Return the [x, y] coordinate for the center point of the cell that contains the specified text.  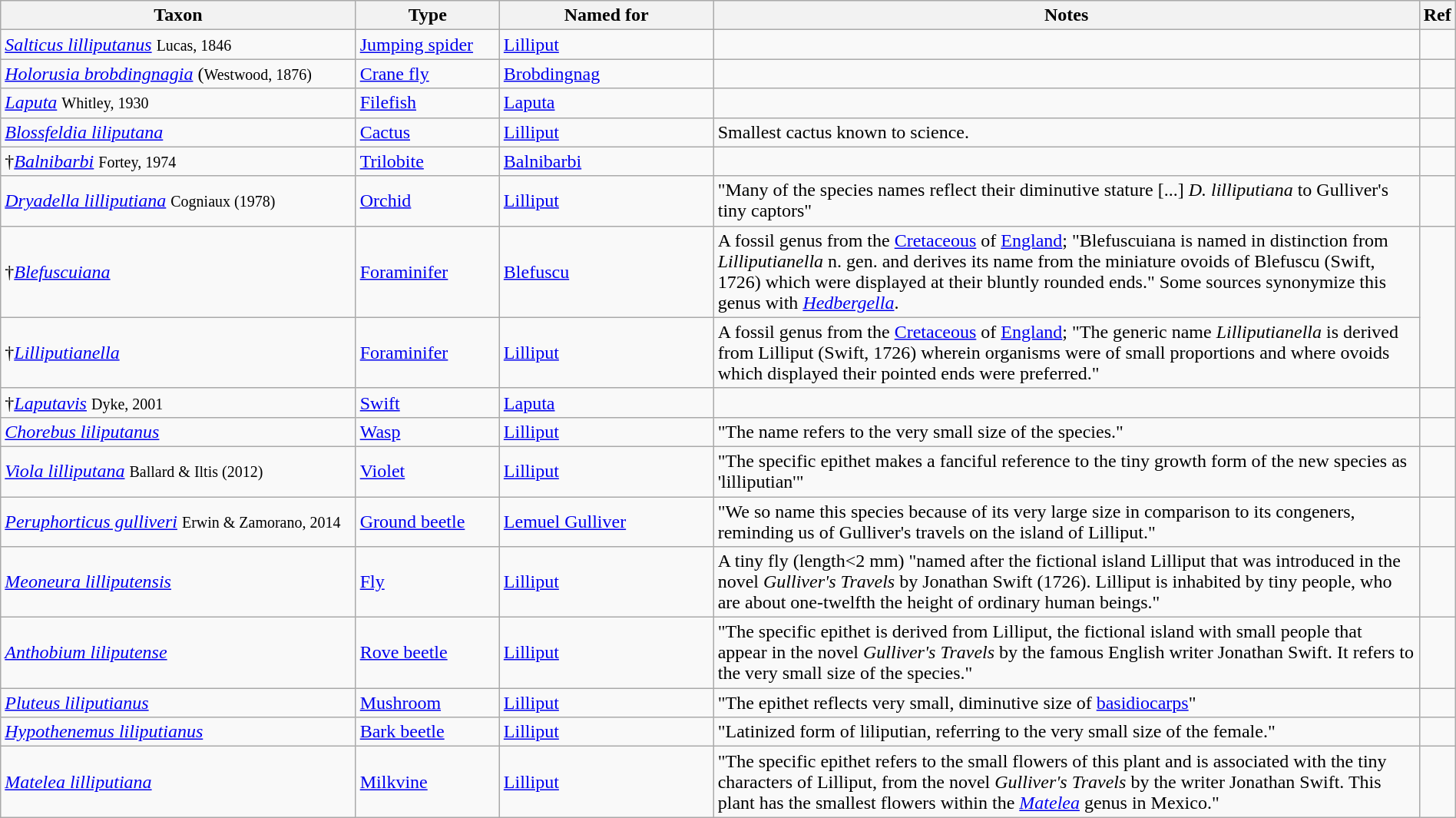
Milkvine [427, 782]
Jumping spider [427, 45]
Fly [427, 582]
Laputa Whitley, 1930 [178, 103]
Swift [427, 402]
Anthobium liliputense [178, 653]
Taxon [178, 15]
Ref [1438, 15]
"The name refers to the very small size of the species." [1066, 432]
Pluteus liliputianus [178, 703]
Chorebus liliputanus [178, 432]
†Balnibarbi Fortey, 1974 [178, 161]
†Laputavis Dyke, 2001 [178, 402]
†Blefuscuiana [178, 272]
Bark beetle [427, 732]
Peruphorticus gulliveri Erwin & Zamorano, 2014 [178, 521]
Filefish [427, 103]
†Lilliputianella [178, 353]
"Many of the species names reflect their diminutive stature [...] D. lilliputiana to Gulliver's tiny captors" [1066, 201]
Hypothenemus liliputianus [178, 732]
"The specific epithet makes a fanciful reference to the tiny growth form of the new species as 'lilliputian'" [1066, 472]
Holorusia brobdingnagia (Westwood, 1876) [178, 74]
Viola lilliputana Ballard & Iltis (2012) [178, 472]
Blefuscu [607, 272]
Smallest cactus known to science. [1066, 132]
Lemuel Gulliver [607, 521]
"The epithet reflects very small, diminutive size of basidiocarps" [1066, 703]
Meoneura lilliputensis [178, 582]
Notes [1066, 15]
Violet [427, 472]
Ground beetle [427, 521]
Matelea lilliputiana [178, 782]
Mushroom [427, 703]
Orchid [427, 201]
Type [427, 15]
Crane fly [427, 74]
Balnibarbi [607, 161]
Dryadella lilliputiana Cogniaux (1978) [178, 201]
Blossfeldia liliputana [178, 132]
Cactus [427, 132]
Named for [607, 15]
Salticus lilliputanus Lucas, 1846 [178, 45]
Brobdingnag [607, 74]
Wasp [427, 432]
"Latinized form of liliputian, referring to the very small size of the female." [1066, 732]
Trilobite [427, 161]
Rove beetle [427, 653]
